Pinpoint the cell where the given text exists, returning its [X, Y] midpoint coordinate. 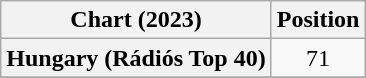
Hungary (Rádiós Top 40) [136, 58]
Position [318, 20]
Chart (2023) [136, 20]
71 [318, 58]
